Scan for the cell matching the given text and deliver its (X, Y) coordinate at center. 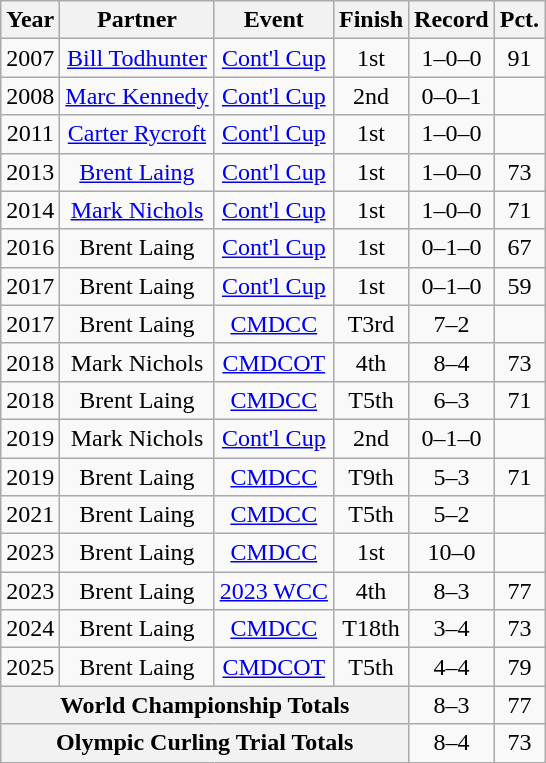
Bill Todhunter (137, 58)
6–3 (452, 400)
59 (519, 286)
Marc Kennedy (137, 96)
91 (519, 58)
5–2 (452, 515)
World Championship Totals (205, 705)
Olympic Curling Trial Totals (205, 743)
T3rd (370, 324)
Year (30, 20)
2021 (30, 515)
2007 (30, 58)
T18th (370, 629)
Pct. (519, 20)
2025 (30, 667)
2023 WCC (274, 591)
5–3 (452, 477)
Partner (137, 20)
7–2 (452, 324)
T9th (370, 477)
Event (274, 20)
79 (519, 667)
2014 (30, 210)
2011 (30, 134)
Carter Rycroft (137, 134)
Finish (370, 20)
Record (452, 20)
2008 (30, 96)
10–0 (452, 553)
2024 (30, 629)
3–4 (452, 629)
4–4 (452, 667)
2016 (30, 248)
0–0–1 (452, 96)
2013 (30, 172)
67 (519, 248)
